Capture the cell that displays the provided text and extract its (X, Y) central coordinate. 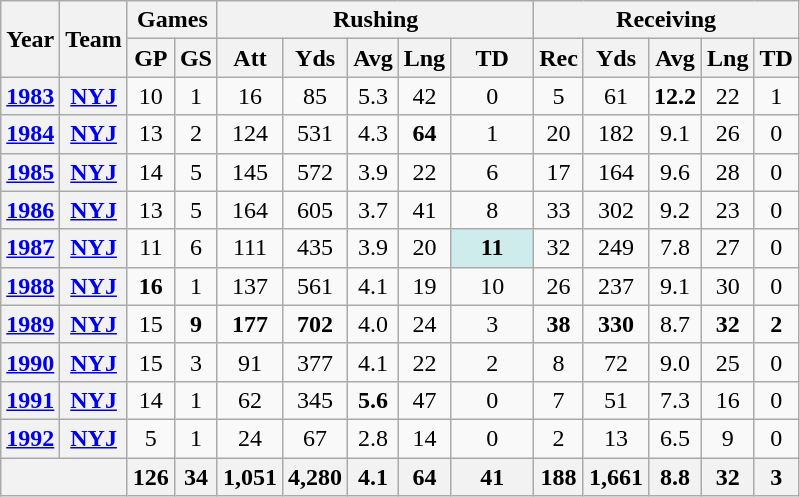
GP (150, 58)
28 (728, 172)
33 (559, 210)
23 (728, 210)
4.3 (374, 134)
Rushing (375, 20)
4.0 (374, 324)
377 (316, 362)
4,280 (316, 477)
19 (424, 286)
1985 (30, 172)
1989 (30, 324)
9.2 (674, 210)
5.6 (374, 400)
531 (316, 134)
182 (616, 134)
124 (250, 134)
7.8 (674, 248)
561 (316, 286)
72 (616, 362)
5.3 (374, 96)
38 (559, 324)
330 (616, 324)
Year (30, 39)
Games (172, 20)
345 (316, 400)
1983 (30, 96)
GS (196, 58)
137 (250, 286)
1987 (30, 248)
27 (728, 248)
91 (250, 362)
61 (616, 96)
605 (316, 210)
188 (559, 477)
Rec (559, 58)
51 (616, 400)
34 (196, 477)
6.5 (674, 438)
145 (250, 172)
Att (250, 58)
702 (316, 324)
Team (94, 39)
2.8 (374, 438)
126 (150, 477)
1,051 (250, 477)
7 (559, 400)
1988 (30, 286)
47 (424, 400)
30 (728, 286)
67 (316, 438)
62 (250, 400)
1984 (30, 134)
1992 (30, 438)
111 (250, 248)
12.2 (674, 96)
1991 (30, 400)
1,661 (616, 477)
435 (316, 248)
249 (616, 248)
177 (250, 324)
8.7 (674, 324)
42 (424, 96)
85 (316, 96)
572 (316, 172)
1986 (30, 210)
302 (616, 210)
237 (616, 286)
7.3 (674, 400)
Receiving (666, 20)
9.6 (674, 172)
3.7 (374, 210)
9.0 (674, 362)
25 (728, 362)
8.8 (674, 477)
1990 (30, 362)
17 (559, 172)
